Capture the cell that displays the provided text and extract its (X, Y) central coordinate. 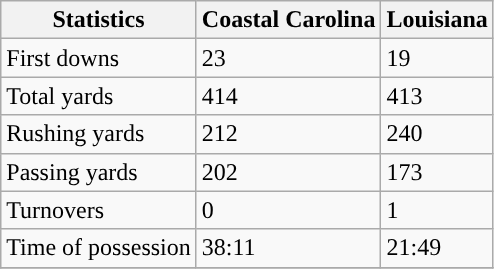
414 (288, 96)
Turnovers (99, 210)
0 (288, 210)
Passing yards (99, 172)
413 (437, 96)
23 (288, 58)
38:11 (288, 248)
Time of possession (99, 248)
212 (288, 134)
Statistics (99, 20)
173 (437, 172)
1 (437, 210)
First downs (99, 58)
Louisiana (437, 20)
21:49 (437, 248)
Rushing yards (99, 134)
240 (437, 134)
202 (288, 172)
Coastal Carolina (288, 20)
19 (437, 58)
Total yards (99, 96)
